Search for the cell housing the specified text and yield its [X, Y] center coordinate. 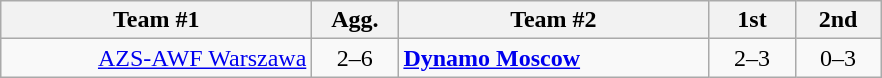
Dynamo Moscow [554, 58]
Team #2 [554, 20]
2–3 [752, 58]
2nd [838, 20]
0–3 [838, 58]
1st [752, 20]
Agg. [355, 20]
AZS-AWF Warszawa [156, 58]
2–6 [355, 58]
Team #1 [156, 20]
